Provide the (X, Y) coordinate of the cell's center where the given text is located.  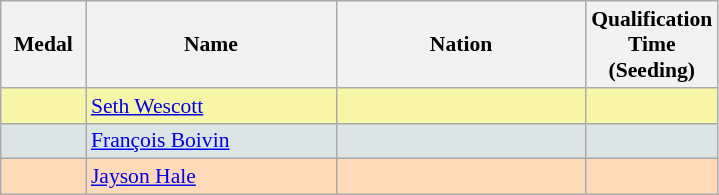
Seth Wescott (211, 106)
François Boivin (211, 141)
Jayson Hale (211, 177)
Medal (44, 44)
Nation (461, 44)
Name (211, 44)
Qualification Time (Seeding) (652, 44)
